Output the (X, Y) coordinate of the center of the cell containing the given text.  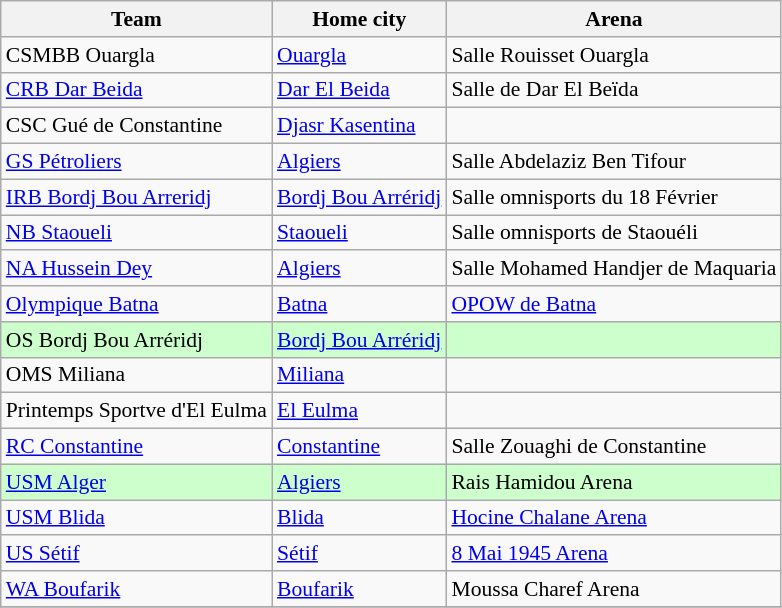
Rais Hamidou Arena (614, 482)
Djasr Kasentina (359, 126)
Moussa Charef Arena (614, 589)
Miliana (359, 375)
OMS Miliana (136, 375)
CRB Dar Beida (136, 90)
IRB Bordj Bou Arreridj (136, 197)
USM Alger (136, 482)
OS Bordj Bou Arréridj (136, 340)
OPOW de Batna (614, 304)
Home city (359, 19)
Team (136, 19)
Salle Mohamed Handjer de Maquaria (614, 269)
NA Hussein Dey (136, 269)
Dar El Beida (359, 90)
Arena (614, 19)
GS Pétroliers (136, 162)
Ouargla (359, 55)
Staoueli (359, 233)
CSC Gué de Constantine (136, 126)
Constantine (359, 447)
US Sétif (136, 554)
Olympique Batna (136, 304)
Salle de Dar El Beïda (614, 90)
Salle omnisports de Staouéli (614, 233)
WA Boufarik (136, 589)
Salle Zouaghi de Constantine (614, 447)
Batna (359, 304)
8 Mai 1945 Arena (614, 554)
NB Staoueli (136, 233)
Hocine Chalane Arena (614, 518)
RC Constantine (136, 447)
Salle Rouisset Ouargla (614, 55)
USM Blida (136, 518)
Sétif (359, 554)
Salle omnisports du 18 Février (614, 197)
Blida (359, 518)
Salle Abdelaziz Ben Tifour (614, 162)
El Eulma (359, 411)
CSMBB Ouargla (136, 55)
Boufarik (359, 589)
Printemps Sportve d'El Eulma (136, 411)
